Identify which cell holds the provided text, then report its [X, Y] central coordinate. 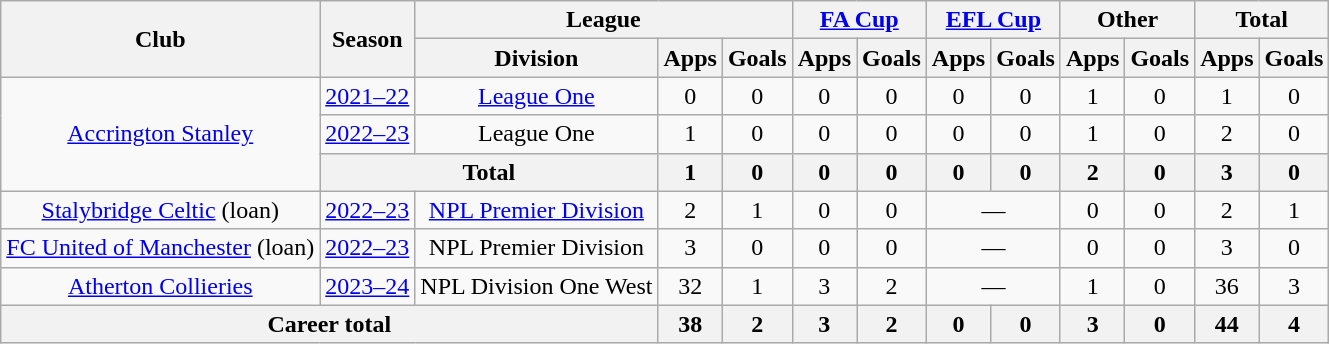
Career total [330, 324]
Accrington Stanley [160, 134]
Other [1127, 20]
38 [690, 324]
EFL Cup [993, 20]
NPL Division One West [536, 286]
Club [160, 39]
32 [690, 286]
Season [368, 39]
Atherton Collieries [160, 286]
League [604, 20]
FC United of Manchester (loan) [160, 248]
4 [1294, 324]
36 [1227, 286]
FA Cup [859, 20]
2023–24 [368, 286]
44 [1227, 324]
Division [536, 58]
2021–22 [368, 96]
Stalybridge Celtic (loan) [160, 210]
